Pinpoint the cell where the given text exists, returning its (X, Y) midpoint coordinate. 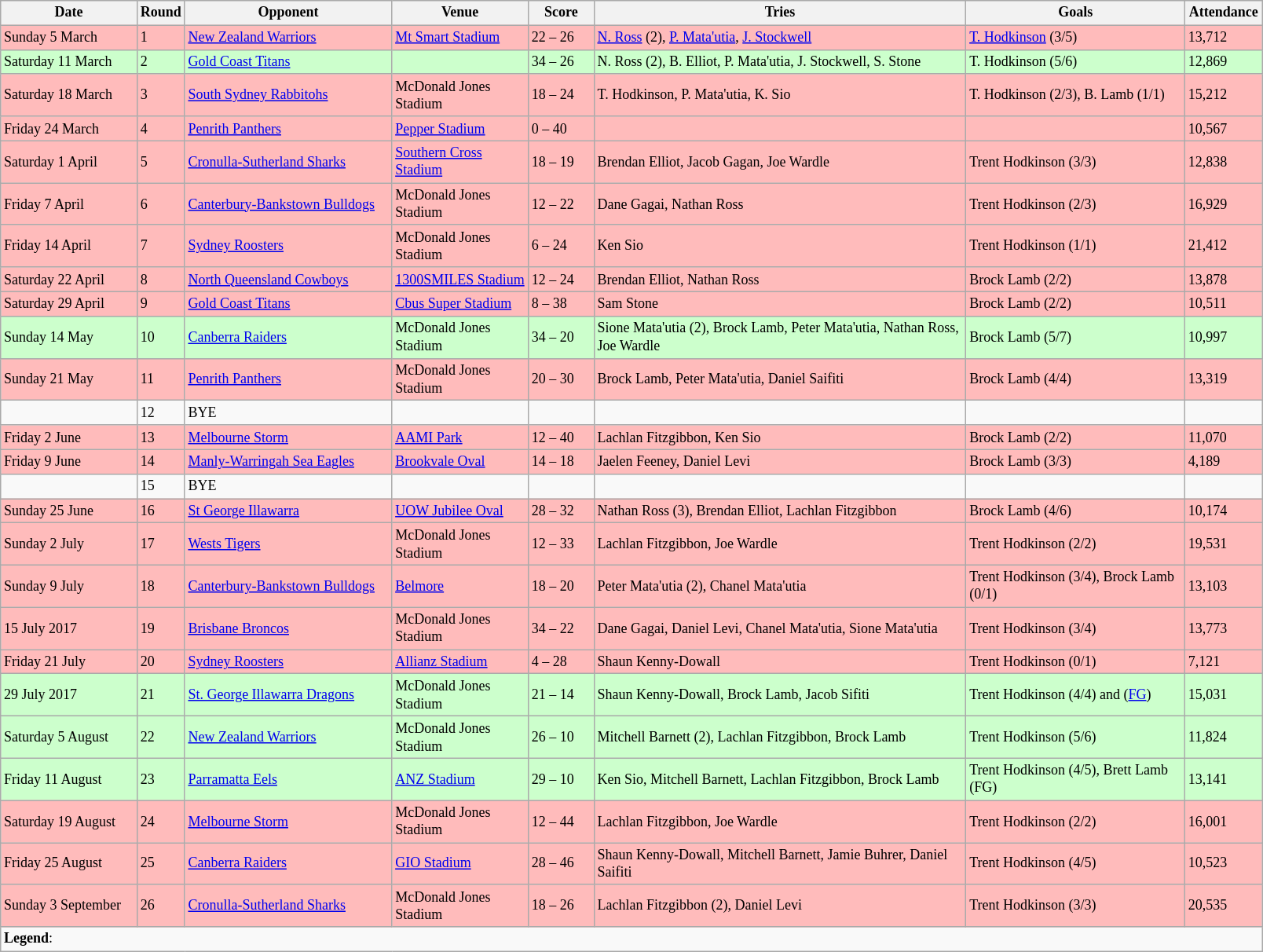
Score (561, 13)
21 (160, 695)
17 (160, 544)
10,174 (1224, 511)
13,773 (1224, 628)
GIO Stadium (460, 864)
11,824 (1224, 738)
Sunday 3 September (69, 906)
Sunday 9 July (69, 586)
Belmore (460, 586)
Trent Hodkinson (3/4) (1076, 628)
5 (160, 162)
21,412 (1224, 246)
T. Hodkinson (5/6) (1076, 61)
22 (160, 738)
13,712 (1224, 38)
T. Hodkinson, P. Mata'utia, K. Sio (780, 95)
Legend: (631, 939)
Trent Hodkinson (2/3) (1076, 204)
Friday 11 August (69, 779)
Peter Mata'utia (2), Chanel Mata'utia (780, 586)
16,001 (1224, 822)
Southern Cross Stadium (460, 162)
4,189 (1224, 462)
18 – 24 (561, 95)
13,878 (1224, 280)
Friday 24 March (69, 129)
Trent Hodkinson (4/4) and (FG) (1076, 695)
10,567 (1224, 129)
10,523 (1224, 864)
Nathan Ross (3), Brendan Elliot, Lachlan Fitzgibbon (780, 511)
Lachlan Fitzgibbon, Ken Sio (780, 437)
Trent Hodkinson (0/1) (1076, 661)
12 – 40 (561, 437)
Saturday 11 March (69, 61)
10,997 (1224, 337)
Friday 25 August (69, 864)
25 (160, 864)
Friday 14 April (69, 246)
N. Ross (2), P. Mata'utia, J. Stockwell (780, 38)
22 – 26 (561, 38)
16 (160, 511)
20,535 (1224, 906)
Trent Hodkinson (1/1) (1076, 246)
18 – 19 (561, 162)
4 – 28 (561, 661)
St George Illawarra (288, 511)
20 – 30 (561, 379)
South Sydney Rabbitohs (288, 95)
Sunday 2 July (69, 544)
18 – 26 (561, 906)
16,929 (1224, 204)
11,070 (1224, 437)
Shaun Kenny-Dowall, Brock Lamb, Jacob Sifiti (780, 695)
13,319 (1224, 379)
Dane Gagai, Nathan Ross (780, 204)
21 – 14 (561, 695)
11 (160, 379)
Wests Tigers (288, 544)
6 (160, 204)
12,838 (1224, 162)
19 (160, 628)
1 (160, 38)
Friday 7 April (69, 204)
St. George Illawarra Dragons (288, 695)
Sam Stone (780, 303)
Sunday 21 May (69, 379)
Trent Hodkinson (3/4), Brock Lamb (0/1) (1076, 586)
Venue (460, 13)
18 – 20 (561, 586)
15 July 2017 (69, 628)
Cbus Super Stadium (460, 303)
12 (160, 413)
T. Hodkinson (3/5) (1076, 38)
10 (160, 337)
12 – 33 (561, 544)
UOW Jubilee Oval (460, 511)
7,121 (1224, 661)
Saturday 18 March (69, 95)
20 (160, 661)
18 (160, 586)
8 – 38 (561, 303)
Lachlan Fitzgibbon (2), Daniel Levi (780, 906)
12 – 44 (561, 822)
Mt Smart Stadium (460, 38)
Sione Mata'utia (2), Brock Lamb, Peter Mata'utia, Nathan Ross, Joe Wardle (780, 337)
T. Hodkinson (2/3), B. Lamb (1/1) (1076, 95)
Saturday 29 April (69, 303)
1300SMILES Stadium (460, 280)
Saturday 22 April (69, 280)
Sunday 5 March (69, 38)
Brendan Elliot, Jacob Gagan, Joe Wardle (780, 162)
28 – 32 (561, 511)
Brock Lamb, Peter Mata'utia, Daniel Saifiti (780, 379)
Brookvale Oval (460, 462)
23 (160, 779)
34 – 26 (561, 61)
Shaun Kenny-Dowall, Mitchell Barnett, Jamie Buhrer, Daniel Saifiti (780, 864)
26 – 10 (561, 738)
13,141 (1224, 779)
9 (160, 303)
Brock Lamb (5/7) (1076, 337)
Trent Hodkinson (5/6) (1076, 738)
Parramatta Eels (288, 779)
10,511 (1224, 303)
7 (160, 246)
29 July 2017 (69, 695)
Brock Lamb (4/6) (1076, 511)
Friday 9 June (69, 462)
4 (160, 129)
Saturday 5 August (69, 738)
14 – 18 (561, 462)
Jaelen Feeney, Daniel Levi (780, 462)
Shaun Kenny-Dowall (780, 661)
15,031 (1224, 695)
Ken Sio (780, 246)
2 (160, 61)
8 (160, 280)
Friday 21 July (69, 661)
Date (69, 13)
Pepper Stadium (460, 129)
3 (160, 95)
AAMI Park (460, 437)
34 – 22 (561, 628)
Brisbane Broncos (288, 628)
N. Ross (2), B. Elliot, P. Mata'utia, J. Stockwell, S. Stone (780, 61)
0 – 40 (561, 129)
Tries (780, 13)
Sunday 25 June (69, 511)
North Queensland Cowboys (288, 280)
Brock Lamb (4/4) (1076, 379)
Opponent (288, 13)
29 – 10 (561, 779)
12,869 (1224, 61)
Saturday 19 August (69, 822)
13,103 (1224, 586)
19,531 (1224, 544)
26 (160, 906)
12 – 24 (561, 280)
15,212 (1224, 95)
13 (160, 437)
15 (160, 485)
24 (160, 822)
14 (160, 462)
6 – 24 (561, 246)
34 – 20 (561, 337)
Saturday 1 April (69, 162)
Dane Gagai, Daniel Levi, Chanel Mata'utia, Sione Mata'utia (780, 628)
Brendan Elliot, Nathan Ross (780, 280)
Mitchell Barnett (2), Lachlan Fitzgibbon, Brock Lamb (780, 738)
12 – 22 (561, 204)
Round (160, 13)
Friday 2 June (69, 437)
Trent Hodkinson (4/5) (1076, 864)
Goals (1076, 13)
ANZ Stadium (460, 779)
Manly-Warringah Sea Eagles (288, 462)
Attendance (1224, 13)
Trent Hodkinson (4/5), Brett Lamb (FG) (1076, 779)
Sunday 14 May (69, 337)
28 – 46 (561, 864)
Brock Lamb (3/3) (1076, 462)
Allianz Stadium (460, 661)
Ken Sio, Mitchell Barnett, Lachlan Fitzgibbon, Brock Lamb (780, 779)
